For the text-containing cell, return its midpoint in [X, Y] coordinate format. 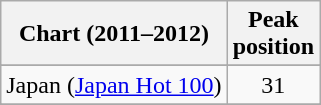
Japan (Japan Hot 100) [114, 85]
31 [273, 85]
Chart (2011–2012) [114, 34]
Peakposition [273, 34]
